Determine the [x, y] coordinate at the center of the cell enclosing the given text.  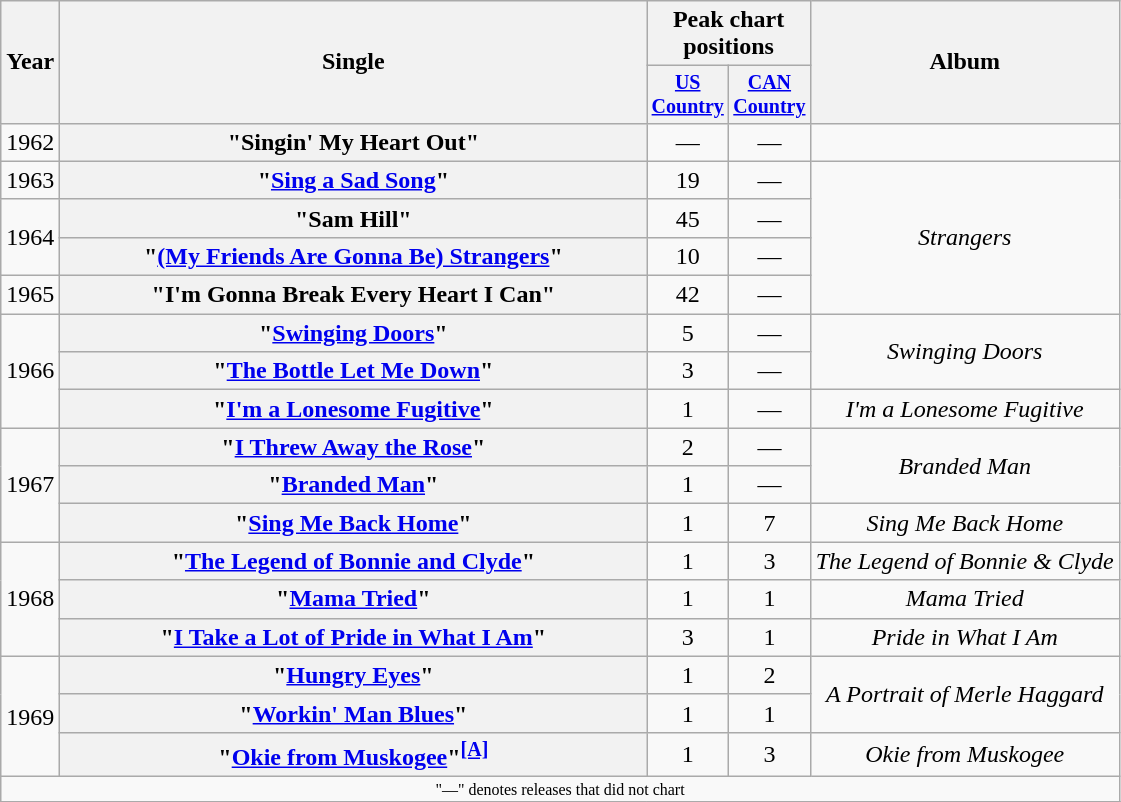
"Swinging Doors" [354, 333]
"Sing a Sad Song" [354, 180]
"(My Friends Are Gonna Be) Strangers" [354, 256]
"Workin' Man Blues" [354, 713]
I'm a Lonesome Fugitive [964, 409]
10 [688, 256]
Album [964, 62]
"Mama Tried" [354, 599]
Branded Man [964, 466]
1963 [30, 180]
1964 [30, 237]
"I'm a Lonesome Fugitive" [354, 409]
45 [688, 218]
US Country [688, 94]
CAN Country [770, 94]
Peak chartpositions [728, 34]
"I Threw Away the Rose" [354, 447]
1968 [30, 599]
"Sing Me Back Home" [354, 523]
1962 [30, 142]
Pride in What I Am [964, 637]
5 [688, 333]
A Portrait of Merle Haggard [964, 694]
"Okie from Muskogee"[A] [354, 754]
Single [354, 62]
7 [770, 523]
42 [688, 295]
1969 [30, 716]
"—" denotes releases that did not chart [560, 789]
Strangers [964, 237]
Year [30, 62]
Mama Tried [964, 599]
Swinging Doors [964, 352]
"I Take a Lot of Pride in What I Am" [354, 637]
1967 [30, 485]
"The Legend of Bonnie and Clyde" [354, 561]
Sing Me Back Home [964, 523]
1965 [30, 295]
19 [688, 180]
"Sam Hill" [354, 218]
"I'm Gonna Break Every Heart I Can" [354, 295]
The Legend of Bonnie & Clyde [964, 561]
1966 [30, 371]
Okie from Muskogee [964, 754]
"Singin' My Heart Out" [354, 142]
"The Bottle Let Me Down" [354, 371]
"Branded Man" [354, 485]
"Hungry Eyes" [354, 675]
